Capture the cell that displays the provided text and extract its [x, y] central coordinate. 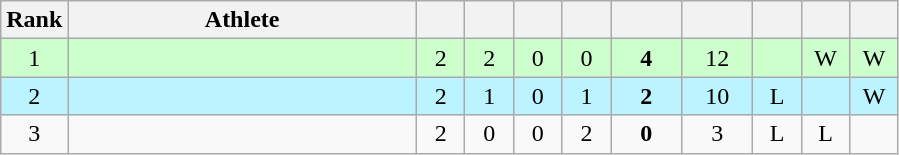
Rank [34, 20]
12 [718, 58]
10 [718, 96]
Athlete [242, 20]
4 [646, 58]
